Return [X, Y] of the center of cell containing provided text 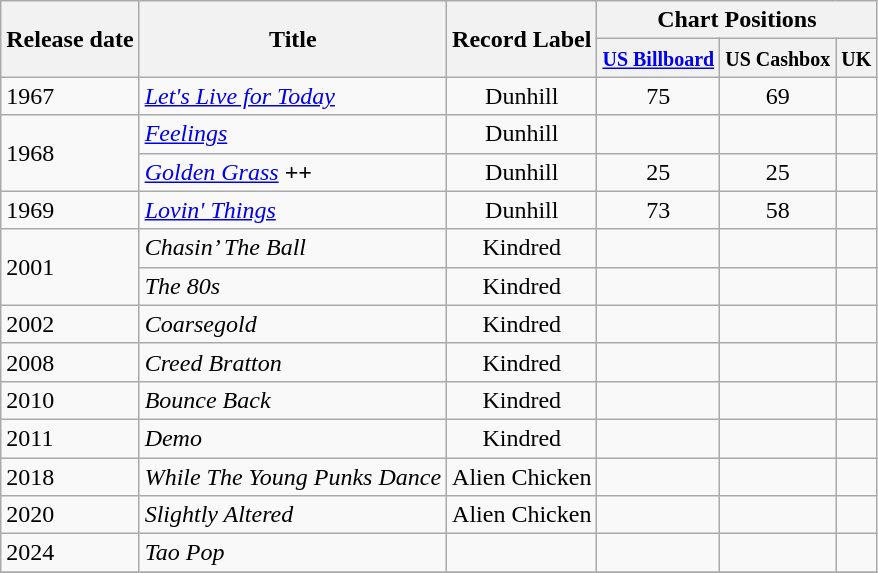
2011 [70, 438]
Bounce Back [292, 400]
Release date [70, 39]
2010 [70, 400]
Chasin’ The Ball [292, 248]
2008 [70, 362]
Golden Grass ++ [292, 172]
US Billboard [658, 58]
UK [856, 58]
Tao Pop [292, 553]
2001 [70, 267]
Slightly Altered [292, 515]
Let's Live for Today [292, 96]
US Cashbox [778, 58]
Chart Positions [737, 20]
1967 [70, 96]
58 [778, 210]
While The Young Punks Dance [292, 477]
1969 [70, 210]
2024 [70, 553]
73 [658, 210]
2020 [70, 515]
2018 [70, 477]
Feelings [292, 134]
69 [778, 96]
75 [658, 96]
Demo [292, 438]
Lovin' Things [292, 210]
Title [292, 39]
Coarsegold [292, 324]
The 80s [292, 286]
Creed Bratton [292, 362]
Record Label [522, 39]
1968 [70, 153]
2002 [70, 324]
